Search for the cell housing the specified text and yield its [x, y] center coordinate. 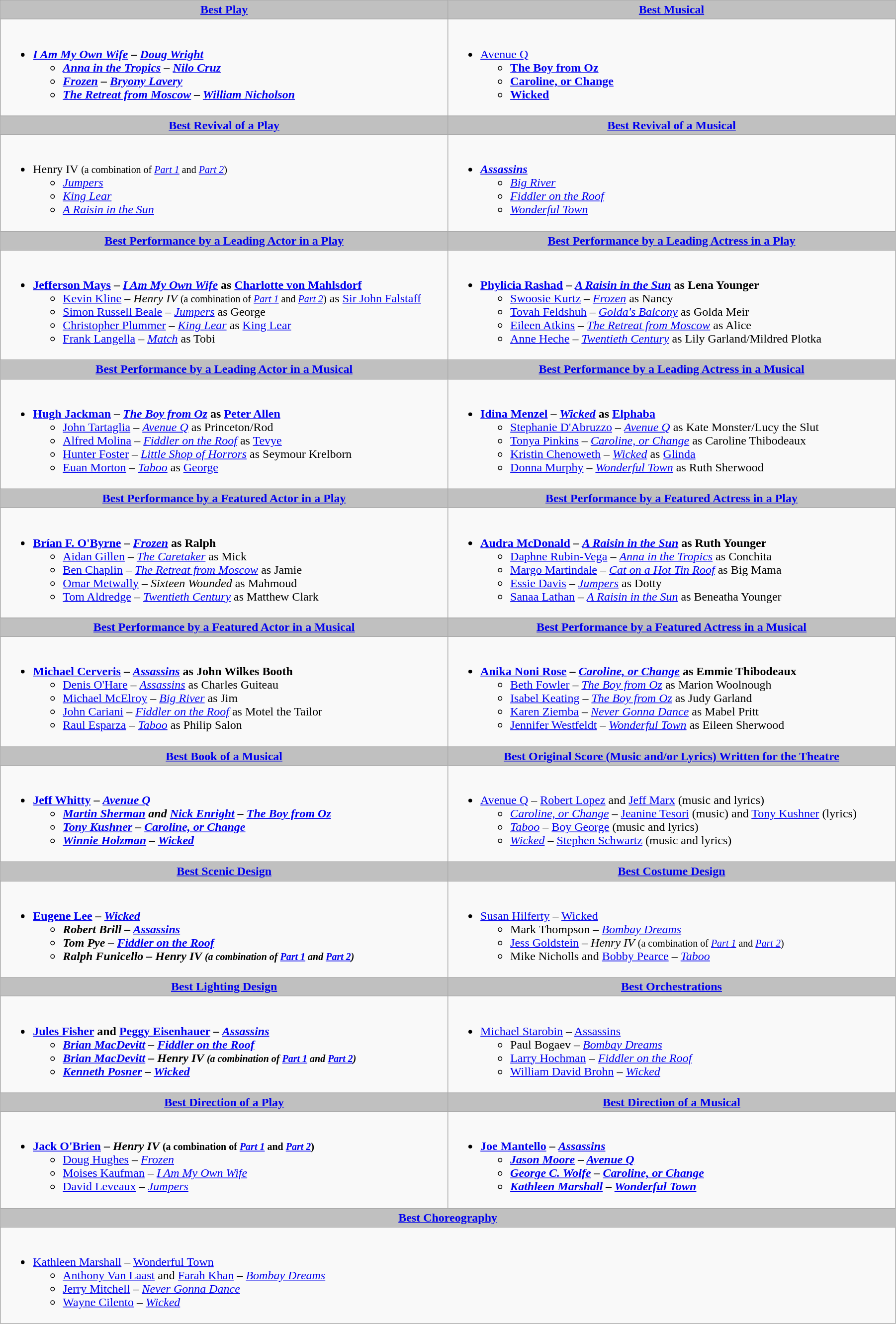
Best Revival of a Play [224, 125]
Best Performance by a Featured Actor in a Play [224, 498]
Henry IV (a combination of Part 1 and Part 2)JumpersKing LearA Raisin in the Sun [224, 183]
AssassinsBig RiverFiddler on the RoofWonderful Town [672, 183]
Jack O'Brien – Henry IV (a combination of Part 1 and Part 2)Doug Hughes – FrozenMoises Kaufman – I Am My Own WifeDavid Leveaux – Jumpers [224, 1160]
Best Book of a Musical [224, 756]
Best Performance by a Featured Actress in a Play [672, 498]
Best Performance by a Leading Actress in a Play [672, 241]
Best Choreography [448, 1218]
Best Direction of a Play [224, 1102]
Best Orchestrations [672, 987]
Eugene Lee – WickedRobert Brill – AssassinsTom Pye – Fiddler on the RoofRalph Funicello – Henry IV (a combination of Part 1 and Part 2) [224, 929]
Best Original Score (Music and/or Lyrics) Written for the Theatre [672, 756]
Best Performance by a Leading Actor in a Play [224, 241]
Avenue QThe Boy from OzCaroline, or ChangeWicked [672, 68]
Best Musical [672, 10]
Best Performance by a Featured Actress in a Musical [672, 627]
I Am My Own Wife – Doug WrightAnna in the Tropics – Nilo CruzFrozen – Bryony LaveryThe Retreat from Moscow – William Nicholson [224, 68]
Joe Mantello – AssassinsJason Moore – Avenue QGeorge C. Wolfe – Caroline, or ChangeKathleen Marshall – Wonderful Town [672, 1160]
Kathleen Marshall – Wonderful TownAnthony Van Laast and Farah Khan – Bombay DreamsJerry Mitchell – Never Gonna DanceWayne Cilento – Wicked [448, 1275]
Best Performance by a Featured Actor in a Musical [224, 627]
Best Revival of a Musical [672, 125]
Best Performance by a Leading Actor in a Musical [224, 369]
Best Performance by a Leading Actress in a Musical [672, 369]
Best Play [224, 10]
Best Direction of a Musical [672, 1102]
Jeff Whitty – Avenue QMartin Sherman and Nick Enright – The Boy from OzTony Kushner – Caroline, or ChangeWinnie Holzman – Wicked [224, 814]
Best Scenic Design [224, 872]
Michael Starobin – AssassinsPaul Bogaev – Bombay DreamsLarry Hochman – Fiddler on the RoofWilliam David Brohn – Wicked [672, 1045]
Best Lighting Design [224, 987]
Best Costume Design [672, 872]
